Extract the [x, y] coordinate from the center of the cell holding the provided text.  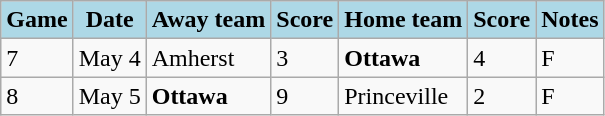
Amherst [208, 58]
Home team [404, 20]
Date [110, 20]
Notes [570, 20]
7 [37, 58]
Away team [208, 20]
May 4 [110, 58]
8 [37, 96]
Princeville [404, 96]
4 [502, 58]
9 [305, 96]
Game [37, 20]
3 [305, 58]
2 [502, 96]
May 5 [110, 96]
